From the cell containing the given text, extract its center point as (x, y) coordinate. 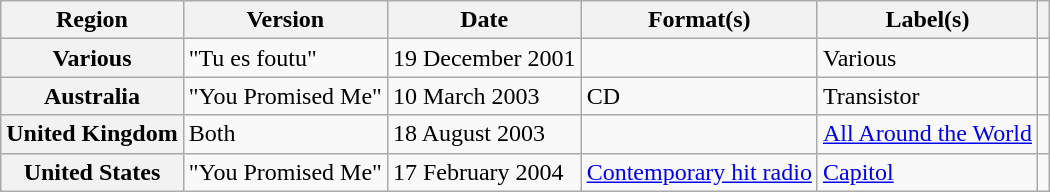
"Tu es foutu" (285, 58)
Version (285, 20)
CD (699, 96)
Region (92, 20)
Australia (92, 96)
Capitol (927, 172)
United Kingdom (92, 134)
Transistor (927, 96)
Format(s) (699, 20)
Date (484, 20)
18 August 2003 (484, 134)
All Around the World (927, 134)
Label(s) (927, 20)
Both (285, 134)
Contemporary hit radio (699, 172)
10 March 2003 (484, 96)
17 February 2004 (484, 172)
United States (92, 172)
19 December 2001 (484, 58)
